Return [x, y] of the center of cell containing provided text 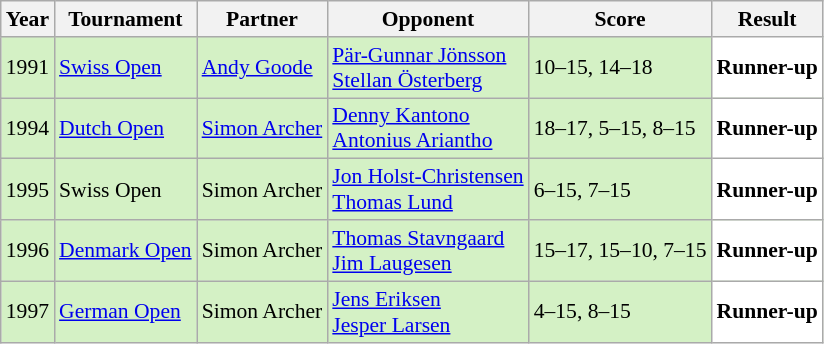
Jens Eriksen Jesper Larsen [428, 312]
1995 [28, 190]
10–15, 14–18 [620, 68]
Score [620, 19]
1997 [28, 312]
Pär-Gunnar Jönsson Stellan Österberg [428, 68]
Tournament [126, 19]
18–17, 5–15, 8–15 [620, 128]
Andy Goode [262, 68]
1991 [28, 68]
1996 [28, 250]
Year [28, 19]
Result [766, 19]
Denny Kantono Antonius Ariantho [428, 128]
Jon Holst-Christensen Thomas Lund [428, 190]
German Open [126, 312]
Opponent [428, 19]
Thomas Stavngaard Jim Laugesen [428, 250]
Dutch Open [126, 128]
Partner [262, 19]
1994 [28, 128]
Denmark Open [126, 250]
15–17, 15–10, 7–15 [620, 250]
4–15, 8–15 [620, 312]
6–15, 7–15 [620, 190]
